Return the (x, y) coordinate for the center point of the cell that contains the specified text.  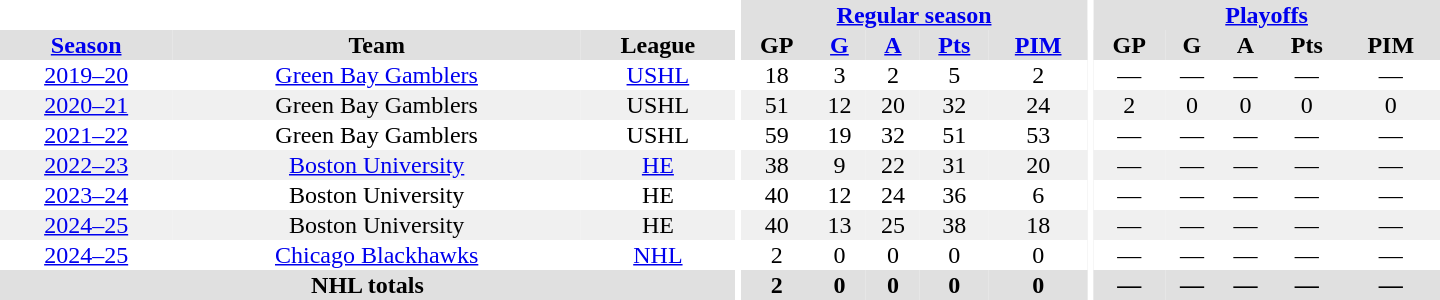
Chicago Blackhawks (376, 255)
53 (1038, 135)
2019–20 (86, 75)
NHL (658, 255)
Playoffs (1266, 15)
36 (954, 195)
Team (376, 45)
3 (840, 75)
NHL totals (368, 285)
2022–23 (86, 165)
2020–21 (86, 105)
9 (840, 165)
22 (892, 165)
League (658, 45)
Season (86, 45)
2023–24 (86, 195)
59 (777, 135)
5 (954, 75)
25 (892, 225)
2021–22 (86, 135)
13 (840, 225)
6 (1038, 195)
19 (840, 135)
31 (954, 165)
Regular season (914, 15)
